Return [x, y] of the center of cell containing provided text 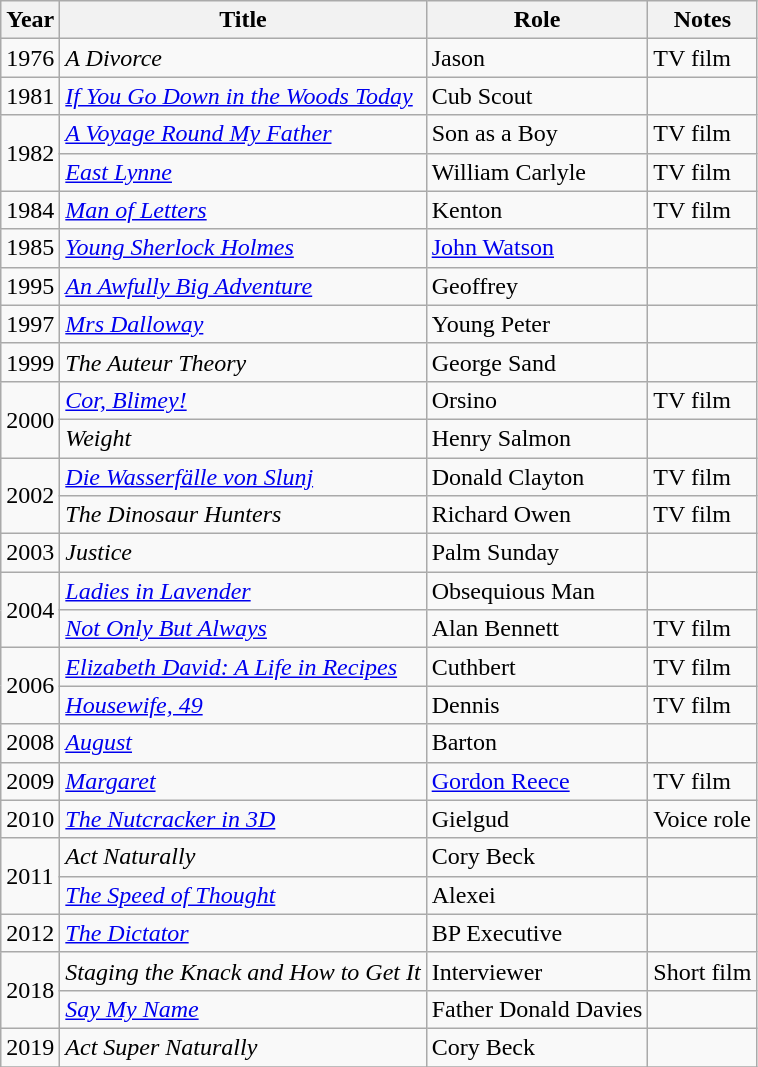
Elizabeth David: A Life in Recipes [243, 667]
Man of Letters [243, 210]
Staging the Knack and How to Get It [243, 971]
2006 [30, 686]
Ladies in Lavender [243, 591]
Richard Owen [537, 515]
The Dictator [243, 933]
2009 [30, 781]
A Voyage Round My Father [243, 134]
2003 [30, 553]
Son as a Boy [537, 134]
2000 [30, 419]
1976 [30, 58]
Title [243, 20]
Father Donald Davies [537, 1009]
Alexei [537, 895]
1981 [30, 96]
Young Peter [537, 324]
2010 [30, 819]
Weight [243, 438]
William Carlyle [537, 172]
Role [537, 20]
1982 [30, 153]
2018 [30, 990]
George Sand [537, 362]
Die Wasserfälle von Slunj [243, 477]
Obsequious Man [537, 591]
Cor, Blimey! [243, 400]
Notes [702, 20]
Orsino [537, 400]
BP Executive [537, 933]
The Auteur Theory [243, 362]
Barton [537, 743]
The Nutcracker in 3D [243, 819]
Kenton [537, 210]
Act Super Naturally [243, 1047]
Alan Bennett [537, 629]
Margaret [243, 781]
Cuthbert [537, 667]
Gordon Reece [537, 781]
Henry Salmon [537, 438]
Not Only But Always [243, 629]
1995 [30, 286]
August [243, 743]
A Divorce [243, 58]
If You Go Down in the Woods Today [243, 96]
2008 [30, 743]
Jason [537, 58]
Say My Name [243, 1009]
Donald Clayton [537, 477]
Dennis [537, 705]
Housewife, 49 [243, 705]
Geoffrey [537, 286]
East Lynne [243, 172]
Gielgud [537, 819]
Cub Scout [537, 96]
1999 [30, 362]
Voice role [702, 819]
2002 [30, 496]
The Speed of Thought [243, 895]
Interviewer [537, 971]
Justice [243, 553]
1997 [30, 324]
Year [30, 20]
An Awfully Big Adventure [243, 286]
John Watson [537, 248]
1984 [30, 210]
Palm Sunday [537, 553]
Young Sherlock Holmes [243, 248]
2011 [30, 876]
1985 [30, 248]
Act Naturally [243, 857]
2019 [30, 1047]
The Dinosaur Hunters [243, 515]
Short film [702, 971]
Mrs Dalloway [243, 324]
2012 [30, 933]
2004 [30, 610]
